Find where the given text appears and provide that cell's center as (X, Y) coordinate. 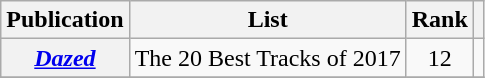
Publication (65, 20)
The 20 Best Tracks of 2017 (268, 58)
Dazed (65, 58)
List (268, 20)
12 (440, 58)
Rank (440, 20)
